Locate the cell with the specified text and output its [x, y] center coordinate. 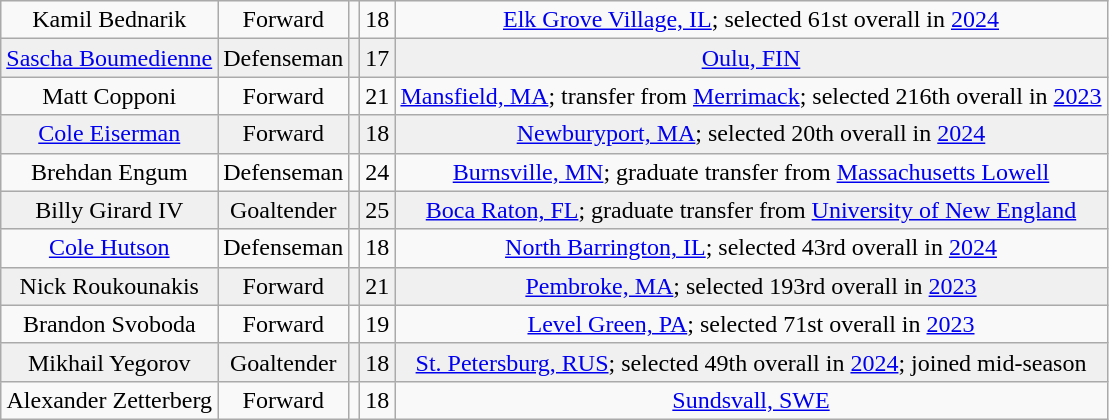
Matt Copponi [110, 96]
Sascha Boumedienne [110, 58]
St. Petersburg, RUS; selected 49th overall in 2024; joined mid-season [751, 362]
Kamil Bednarik [110, 20]
Sundsvall, SWE [751, 400]
17 [378, 58]
Brehdan Engum [110, 172]
25 [378, 210]
Level Green, PA; selected 71st overall in 2023 [751, 324]
Cole Eiserman [110, 134]
24 [378, 172]
North Barrington, IL; selected 43rd overall in 2024 [751, 248]
Mikhail Yegorov [110, 362]
Cole Hutson [110, 248]
Alexander Zetterberg [110, 400]
Elk Grove Village, IL; selected 61st overall in 2024 [751, 20]
Brandon Svoboda [110, 324]
Billy Girard IV [110, 210]
Burnsville, MN; graduate transfer from Massachusetts Lowell [751, 172]
19 [378, 324]
Newburyport, MA; selected 20th overall in 2024 [751, 134]
Nick Roukounakis [110, 286]
Mansfield, MA; transfer from Merrimack; selected 216th overall in 2023 [751, 96]
Boca Raton, FL; graduate transfer from University of New England [751, 210]
Oulu, FIN [751, 58]
Pembroke, MA; selected 193rd overall in 2023 [751, 286]
